Locate the cell with the specified text and output its (x, y) center coordinate. 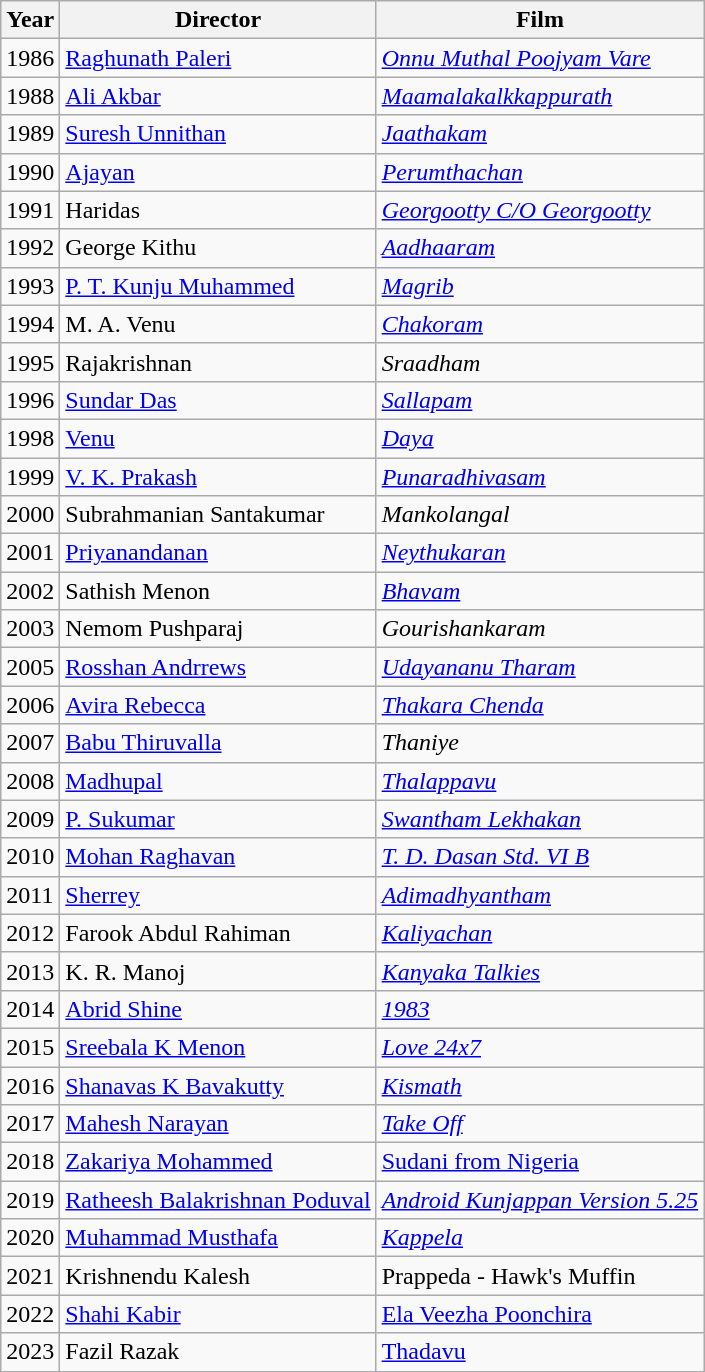
Udayananu Tharam (540, 667)
Kanyaka Talkies (540, 971)
1989 (30, 134)
1995 (30, 362)
M. A. Venu (218, 324)
Thalappavu (540, 781)
Priyanandanan (218, 553)
Film (540, 20)
Android Kunjappan Version 5.25 (540, 1200)
Love 24x7 (540, 1047)
Rajakrishnan (218, 362)
Director (218, 20)
1994 (30, 324)
2017 (30, 1124)
Punaradhivasam (540, 477)
1983 (540, 1009)
Jaathakam (540, 134)
Babu Thiruvalla (218, 743)
Subrahmanian Santakumar (218, 515)
T. D. Dasan Std. VI B (540, 857)
2009 (30, 819)
Mohan Raghavan (218, 857)
Rosshan Andrrews (218, 667)
1990 (30, 172)
2000 (30, 515)
Fazil Razak (218, 1352)
Nemom Pushparaj (218, 629)
George Kithu (218, 248)
Swantham Lekhakan (540, 819)
Mahesh Narayan (218, 1124)
Sudani from Nigeria (540, 1162)
2015 (30, 1047)
2013 (30, 971)
Sraadham (540, 362)
2007 (30, 743)
2022 (30, 1314)
Avira Rebecca (218, 705)
2014 (30, 1009)
Take Off (540, 1124)
Thakara Chenda (540, 705)
Kappela (540, 1238)
Suresh Unnithan (218, 134)
Abrid Shine (218, 1009)
2016 (30, 1085)
2012 (30, 933)
Adimadhyantham (540, 895)
Haridas (218, 210)
Onnu Muthal Poojyam Vare (540, 58)
2008 (30, 781)
1998 (30, 438)
1991 (30, 210)
2023 (30, 1352)
Sherrey (218, 895)
Thaniye (540, 743)
2020 (30, 1238)
2019 (30, 1200)
V. K. Prakash (218, 477)
P. Sukumar (218, 819)
Perumthachan (540, 172)
1996 (30, 400)
Ali Akbar (218, 96)
Gourishankaram (540, 629)
Mankolangal (540, 515)
Krishnendu Kalesh (218, 1276)
1992 (30, 248)
2006 (30, 705)
2021 (30, 1276)
Kismath (540, 1085)
2018 (30, 1162)
Prappeda - Hawk's Muffin (540, 1276)
Daya (540, 438)
Maamalakalkkappurath (540, 96)
Thadavu (540, 1352)
Kaliyachan (540, 933)
P. T. Kunju Muhammed (218, 286)
Madhupal (218, 781)
2002 (30, 591)
Sallapam (540, 400)
1999 (30, 477)
Ratheesh Balakrishnan Poduval (218, 1200)
2010 (30, 857)
Sathish Menon (218, 591)
2003 (30, 629)
Chakoram (540, 324)
Year (30, 20)
Ajayan (218, 172)
Georgootty C/O Georgootty (540, 210)
Neythukaran (540, 553)
Raghunath Paleri (218, 58)
2011 (30, 895)
Ela Veezha Poonchira (540, 1314)
Shahi Kabir (218, 1314)
Sundar Das (218, 400)
1988 (30, 96)
Bhavam (540, 591)
Venu (218, 438)
Muhammad Musthafa (218, 1238)
K. R. Manoj (218, 971)
Sreebala K Menon (218, 1047)
1986 (30, 58)
1993 (30, 286)
Magrib (540, 286)
Aadhaaram (540, 248)
Zakariya Mohammed (218, 1162)
2001 (30, 553)
Farook Abdul Rahiman (218, 933)
2005 (30, 667)
Shanavas K Bavakutty (218, 1085)
